Detect which cell encompasses the target text, then output its [x, y] center coordinate. 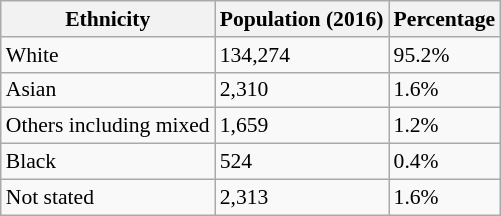
Asian [108, 90]
0.4% [445, 162]
1,659 [302, 126]
Others including mixed [108, 126]
2,310 [302, 90]
Ethnicity [108, 19]
White [108, 55]
Population (2016) [302, 19]
1.2% [445, 126]
95.2% [445, 55]
524 [302, 162]
134,274 [302, 55]
Not stated [108, 197]
2,313 [302, 197]
Black [108, 162]
Percentage [445, 19]
